Scan for the cell matching the given text and deliver its (X, Y) coordinate at center. 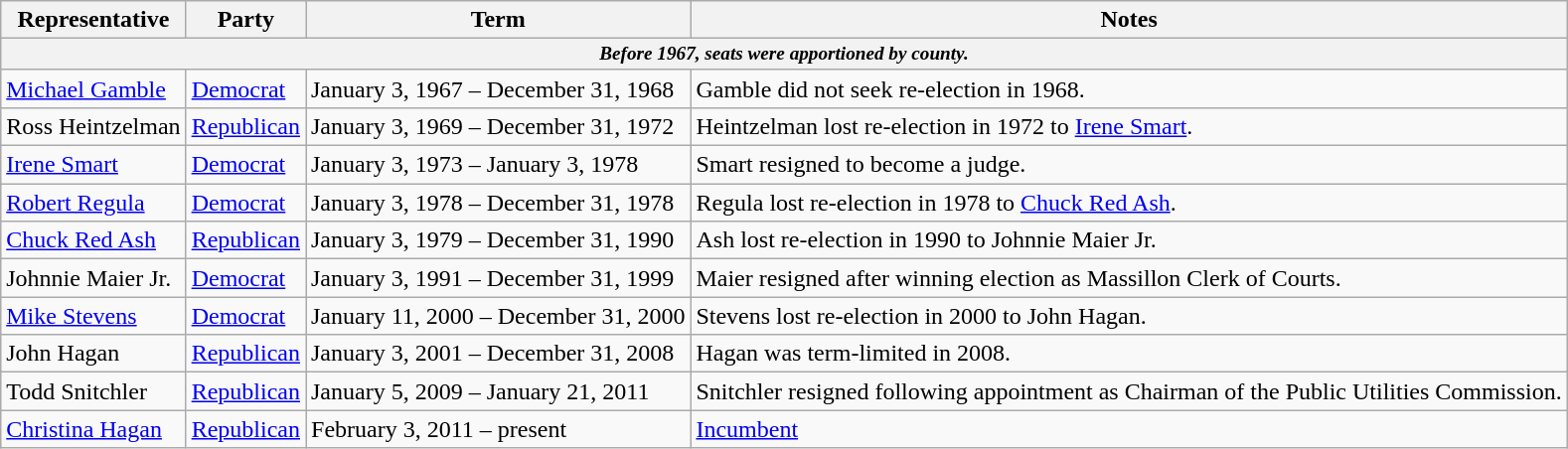
January 5, 2009 – January 21, 2011 (499, 391)
Chuck Red Ash (93, 240)
January 3, 1973 – January 3, 1978 (499, 165)
Before 1967, seats were apportioned by county. (784, 55)
Michael Gamble (93, 88)
Todd Snitchler (93, 391)
January 3, 2001 – December 31, 2008 (499, 354)
Ash lost re-election in 1990 to Johnnie Maier Jr. (1129, 240)
Snitchler resigned following appointment as Chairman of the Public Utilities Commission. (1129, 391)
Heintzelman lost re-election in 1972 to Irene Smart. (1129, 127)
Representative (93, 20)
Robert Regula (93, 203)
Notes (1129, 20)
Term (499, 20)
January 3, 1978 – December 31, 1978 (499, 203)
January 3, 1969 – December 31, 1972 (499, 127)
Mike Stevens (93, 316)
Ross Heintzelman (93, 127)
Irene Smart (93, 165)
Regula lost re-election in 1978 to Chuck Red Ash. (1129, 203)
January 3, 1967 – December 31, 1968 (499, 88)
Gamble did not seek re-election in 1968. (1129, 88)
Hagan was term-limited in 2008. (1129, 354)
Incumbent (1129, 429)
Party (245, 20)
Johnnie Maier Jr. (93, 278)
Stevens lost re-election in 2000 to John Hagan. (1129, 316)
John Hagan (93, 354)
Maier resigned after winning election as Massillon Clerk of Courts. (1129, 278)
February 3, 2011 – present (499, 429)
January 11, 2000 – December 31, 2000 (499, 316)
Smart resigned to become a judge. (1129, 165)
Christina Hagan (93, 429)
January 3, 1991 – December 31, 1999 (499, 278)
January 3, 1979 – December 31, 1990 (499, 240)
